Return [X, Y] of the center of cell containing provided text 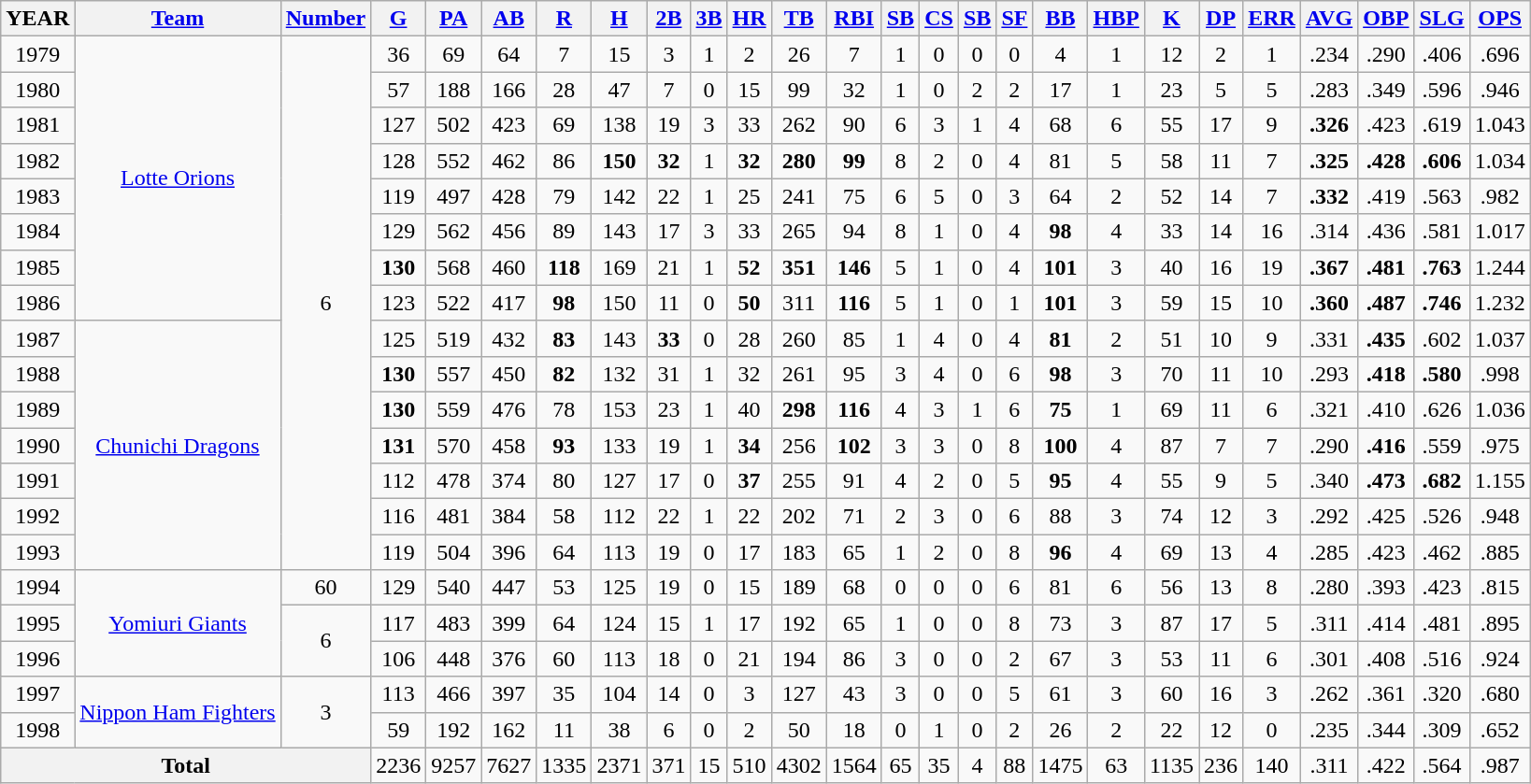
.946 [1499, 90]
.435 [1386, 338]
262 [798, 125]
.361 [1386, 694]
57 [398, 90]
38 [619, 730]
.314 [1329, 232]
.696 [1499, 54]
37 [750, 481]
Nippon Ham Fighters [178, 712]
.606 [1441, 161]
.292 [1329, 517]
.895 [1499, 623]
91 [854, 481]
.360 [1329, 303]
1988 [37, 374]
70 [1171, 374]
.987 [1499, 765]
142 [619, 196]
166 [508, 90]
K [1171, 19]
1135 [1171, 765]
1981 [37, 125]
.581 [1441, 232]
.418 [1386, 374]
.626 [1441, 409]
.235 [1329, 730]
89 [565, 232]
462 [508, 161]
1.155 [1499, 481]
146 [854, 267]
3B [708, 19]
423 [508, 125]
Yomiuri Giants [178, 623]
SF [1015, 19]
.309 [1441, 730]
458 [508, 446]
2B [669, 19]
1993 [37, 552]
94 [854, 232]
202 [798, 517]
1990 [37, 446]
1996 [37, 659]
.473 [1386, 481]
Number [325, 19]
1985 [37, 267]
510 [750, 765]
36 [398, 54]
.682 [1441, 481]
RBI [854, 19]
63 [1116, 765]
.602 [1441, 338]
1991 [37, 481]
466 [454, 694]
.526 [1441, 517]
.680 [1499, 694]
BB [1060, 19]
.619 [1441, 125]
236 [1221, 765]
.436 [1386, 232]
74 [1171, 517]
351 [798, 267]
417 [508, 303]
CS [939, 19]
R [565, 19]
502 [454, 125]
.746 [1441, 303]
.487 [1386, 303]
519 [454, 338]
.414 [1386, 623]
61 [1060, 694]
34 [750, 446]
HR [750, 19]
.331 [1329, 338]
G [398, 19]
371 [669, 765]
.516 [1441, 659]
374 [508, 481]
447 [508, 588]
476 [508, 409]
384 [508, 517]
.320 [1441, 694]
1.037 [1499, 338]
255 [798, 481]
Chunichi Dragons [178, 445]
96 [1060, 552]
100 [1060, 446]
7627 [508, 765]
.425 [1386, 517]
.332 [1329, 196]
552 [454, 161]
128 [398, 161]
47 [619, 90]
1564 [854, 765]
AB [508, 19]
106 [398, 659]
376 [508, 659]
261 [798, 374]
OBP [1386, 19]
85 [854, 338]
AVG [1329, 19]
460 [508, 267]
241 [798, 196]
298 [798, 409]
DP [1221, 19]
169 [619, 267]
.564 [1441, 765]
104 [619, 694]
448 [454, 659]
78 [565, 409]
1983 [37, 196]
.416 [1386, 446]
559 [454, 409]
1335 [565, 765]
SLG [1441, 19]
1984 [37, 232]
456 [508, 232]
.652 [1499, 730]
.340 [1329, 481]
280 [798, 161]
79 [565, 196]
311 [798, 303]
.326 [1329, 125]
25 [750, 196]
43 [854, 694]
132 [619, 374]
481 [454, 517]
.998 [1499, 374]
102 [854, 446]
1994 [37, 588]
1.017 [1499, 232]
Team [178, 19]
71 [854, 517]
TB [798, 19]
H [619, 19]
153 [619, 409]
83 [565, 338]
428 [508, 196]
1980 [37, 90]
1982 [37, 161]
138 [619, 125]
.410 [1386, 409]
1.034 [1499, 161]
.948 [1499, 517]
131 [398, 446]
.596 [1441, 90]
.982 [1499, 196]
.349 [1386, 90]
570 [454, 446]
568 [454, 267]
51 [1171, 338]
1.043 [1499, 125]
562 [454, 232]
73 [1060, 623]
183 [798, 552]
.325 [1329, 161]
504 [454, 552]
.367 [1329, 267]
1475 [1060, 765]
483 [454, 623]
.419 [1386, 196]
189 [798, 588]
Lotte Orions [178, 178]
.393 [1386, 588]
56 [1171, 588]
399 [508, 623]
1998 [37, 730]
432 [508, 338]
260 [798, 338]
1.232 [1499, 303]
ERR [1272, 19]
.885 [1499, 552]
.924 [1499, 659]
1.036 [1499, 409]
162 [508, 730]
1992 [37, 517]
194 [798, 659]
1989 [37, 409]
.283 [1329, 90]
YEAR [37, 19]
.428 [1386, 161]
540 [454, 588]
1995 [37, 623]
478 [454, 481]
.462 [1441, 552]
1987 [37, 338]
93 [565, 446]
522 [454, 303]
.559 [1441, 446]
1997 [37, 694]
.293 [1329, 374]
557 [454, 374]
4302 [798, 765]
140 [1272, 765]
.563 [1441, 196]
123 [398, 303]
.321 [1329, 409]
117 [398, 623]
90 [854, 125]
133 [619, 446]
397 [508, 694]
450 [508, 374]
.285 [1329, 552]
2236 [398, 765]
.763 [1441, 267]
PA [454, 19]
.580 [1441, 374]
.234 [1329, 54]
.975 [1499, 446]
67 [1060, 659]
.280 [1329, 588]
118 [565, 267]
1986 [37, 303]
188 [454, 90]
OPS [1499, 19]
82 [565, 374]
.301 [1329, 659]
31 [669, 374]
80 [565, 481]
497 [454, 196]
.406 [1441, 54]
HBP [1116, 19]
.422 [1386, 765]
.408 [1386, 659]
2371 [619, 765]
1.244 [1499, 267]
.262 [1329, 694]
9257 [454, 765]
396 [508, 552]
256 [798, 446]
124 [619, 623]
1979 [37, 54]
265 [798, 232]
.344 [1386, 730]
.815 [1499, 588]
Total [186, 765]
